Return the (X, Y) coordinate for the center point of the cell that contains the specified text.  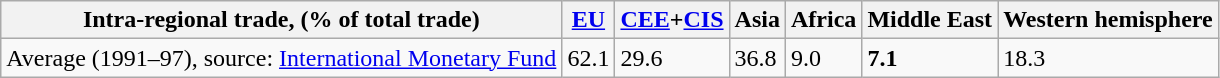
Average (1991–97), source: International Monetary Fund (282, 58)
CEE+CIS (672, 20)
18.3 (1108, 58)
Middle East (930, 20)
36.8 (757, 58)
Intra-regional trade, (% of total trade) (282, 20)
62.1 (588, 58)
29.6 (672, 58)
Asia (757, 20)
EU (588, 20)
Africa (823, 20)
9.0 (823, 58)
Western hemisphere (1108, 20)
7.1 (930, 58)
